Locate the cell with the specified text and output its (x, y) center coordinate. 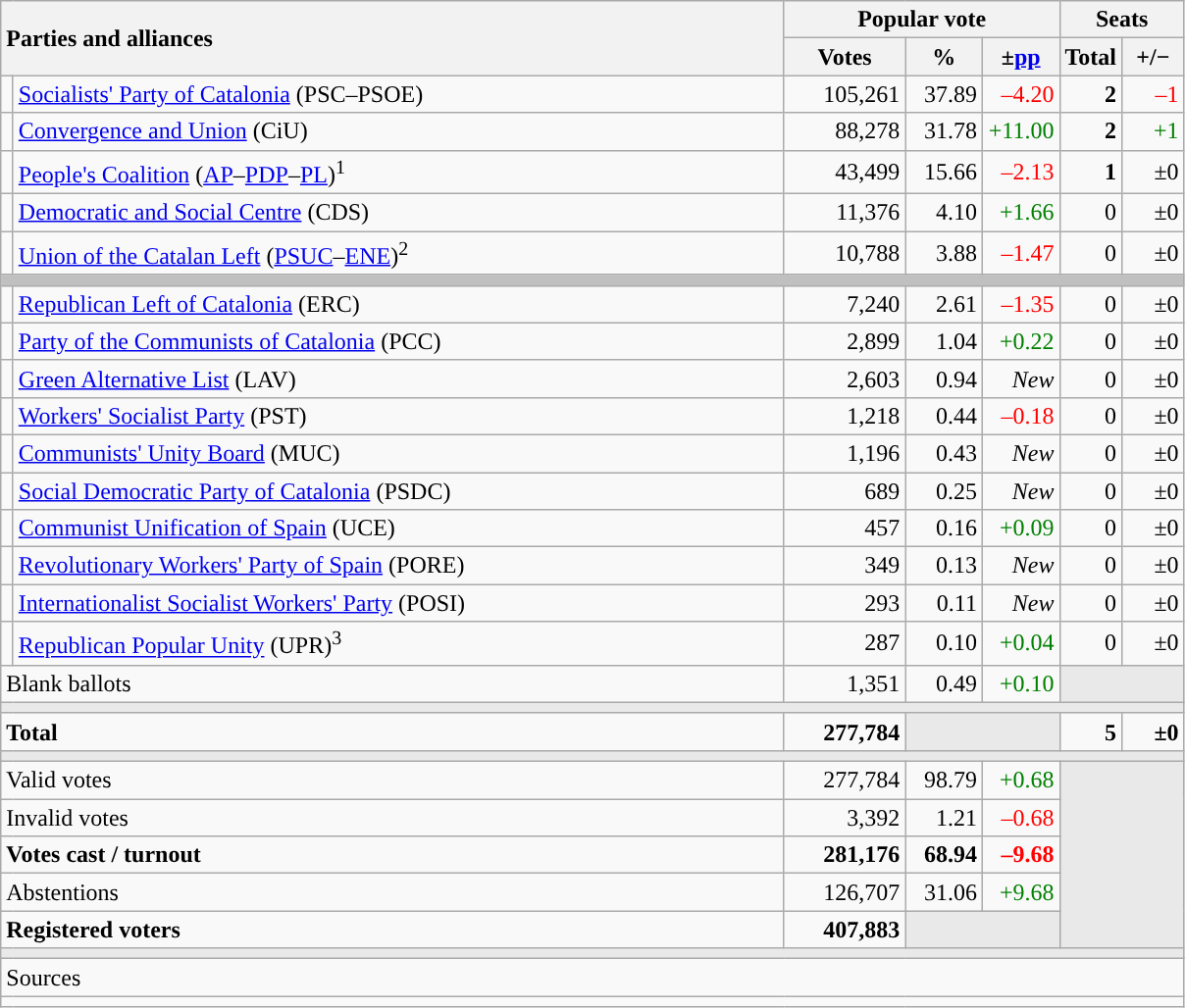
1,196 (845, 453)
7,240 (845, 304)
98.79 (944, 781)
0.44 (944, 416)
1,351 (845, 683)
+0.68 (1020, 781)
11,376 (845, 213)
105,261 (845, 94)
People's Coalition (AP–PDP–PL)1 (398, 173)
Socialists' Party of Catalonia (PSC–PSOE) (398, 94)
–4.20 (1020, 94)
Party of the Communists of Catalonia (PCC) (398, 341)
0.13 (944, 566)
0.43 (944, 453)
+1.66 (1020, 213)
0.11 (944, 603)
Communists' Unity Board (MUC) (398, 453)
Union of the Catalan Left (PSUC–ENE)2 (398, 253)
Workers' Socialist Party (PST) (398, 416)
Seats (1122, 20)
% (944, 57)
31.06 (944, 892)
Votes (845, 57)
Revolutionary Workers' Party of Spain (PORE) (398, 566)
Social Democratic Party of Catalonia (PSDC) (398, 491)
+9.68 (1020, 892)
689 (845, 491)
Votes cast / turnout (392, 855)
+0.09 (1020, 529)
287 (845, 643)
Democratic and Social Centre (CDS) (398, 213)
349 (845, 566)
3,392 (845, 818)
Convergence and Union (CiU) (398, 131)
2,603 (845, 378)
+0.22 (1020, 341)
293 (845, 603)
Sources (592, 978)
Valid votes (392, 781)
31.78 (944, 131)
0.49 (944, 683)
15.66 (944, 173)
Republican Left of Catalonia (ERC) (398, 304)
407,883 (845, 930)
1 (1091, 173)
+/− (1154, 57)
Communist Unification of Spain (UCE) (398, 529)
Popular vote (922, 20)
–1 (1154, 94)
Blank ballots (392, 683)
Registered voters (392, 930)
37.89 (944, 94)
5 (1091, 731)
±pp (1020, 57)
Abstentions (392, 892)
–0.18 (1020, 416)
88,278 (845, 131)
10,788 (845, 253)
43,499 (845, 173)
Parties and alliances (392, 38)
+11.00 (1020, 131)
68.94 (944, 855)
126,707 (845, 892)
4.10 (944, 213)
1.04 (944, 341)
–1.35 (1020, 304)
3.88 (944, 253)
+0.04 (1020, 643)
281,176 (845, 855)
0.25 (944, 491)
457 (845, 529)
1,218 (845, 416)
–2.13 (1020, 173)
Internationalist Socialist Workers' Party (POSI) (398, 603)
1.21 (944, 818)
–1.47 (1020, 253)
2.61 (944, 304)
Invalid votes (392, 818)
2,899 (845, 341)
0.16 (944, 529)
0.94 (944, 378)
–0.68 (1020, 818)
+1 (1154, 131)
–9.68 (1020, 855)
Republican Popular Unity (UPR)3 (398, 643)
Green Alternative List (LAV) (398, 378)
0.10 (944, 643)
+0.10 (1020, 683)
